Provide the [X, Y] coordinate of the cell's center where the given text is located.  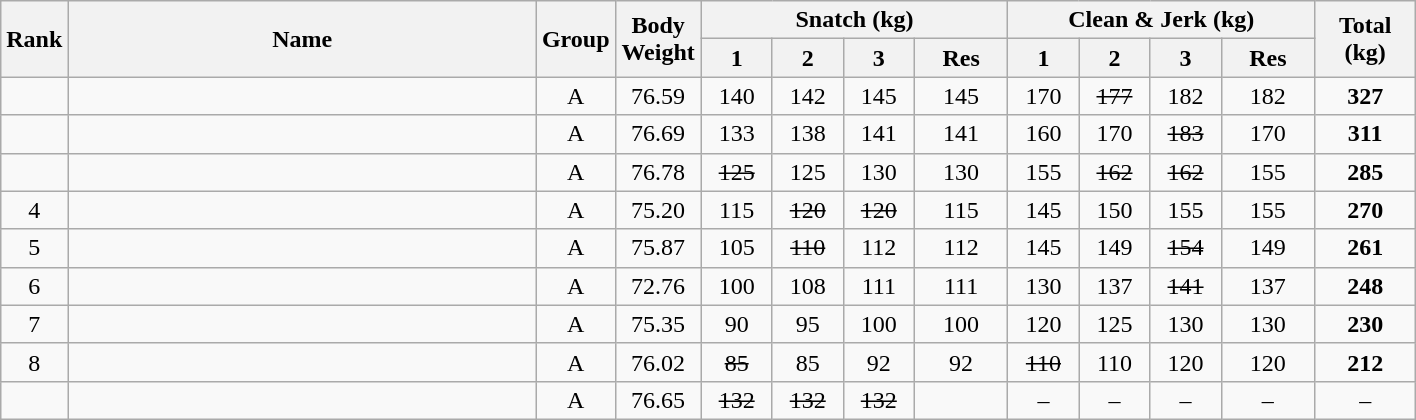
72.76 [658, 286]
Name [302, 39]
108 [808, 286]
212 [1366, 362]
230 [1366, 324]
105 [736, 248]
4 [34, 210]
183 [1186, 134]
142 [808, 96]
75.35 [658, 324]
76.65 [658, 400]
Body Weight [658, 39]
90 [736, 324]
311 [1366, 134]
133 [736, 134]
7 [34, 324]
76.69 [658, 134]
76.78 [658, 172]
138 [808, 134]
150 [1114, 210]
Snatch (kg) [854, 20]
Rank [34, 39]
76.02 [658, 362]
Group [576, 39]
248 [1366, 286]
270 [1366, 210]
95 [808, 324]
75.20 [658, 210]
75.87 [658, 248]
327 [1366, 96]
160 [1044, 134]
6 [34, 286]
76.59 [658, 96]
140 [736, 96]
8 [34, 362]
154 [1186, 248]
Total (kg) [1366, 39]
177 [1114, 96]
5 [34, 248]
261 [1366, 248]
Clean & Jerk (kg) [1162, 20]
285 [1366, 172]
